Provide the (x, y) coordinate of the cell's center where the given text is located.  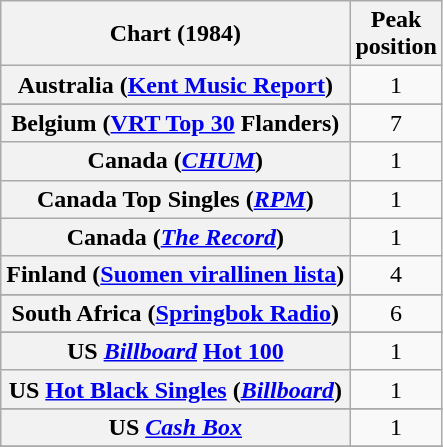
Canada Top Singles (RPM) (176, 199)
Peakposition (396, 34)
Belgium (VRT Top 30 Flanders) (176, 123)
Canada (CHUM) (176, 161)
Australia (Kent Music Report) (176, 85)
South Africa (Springbok Radio) (176, 313)
7 (396, 123)
US Cash Box (176, 427)
4 (396, 275)
6 (396, 313)
Canada (The Record) (176, 237)
Chart (1984) (176, 34)
Finland (Suomen virallinen lista) (176, 275)
US Hot Black Singles (Billboard) (176, 389)
US Billboard Hot 100 (176, 351)
